From the cell containing the given text, extract its center point as [x, y] coordinate. 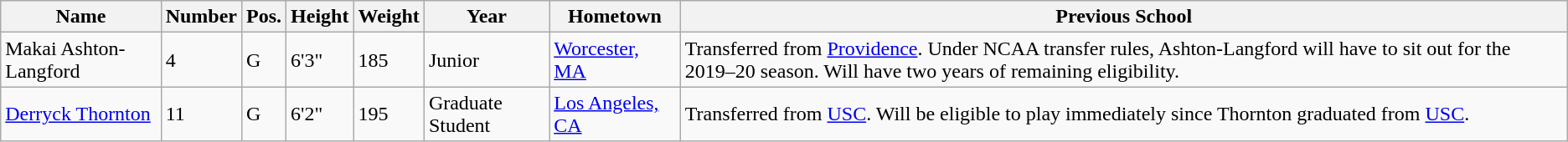
11 [201, 114]
Derryck Thornton [80, 114]
Weight [389, 17]
Height [320, 17]
Graduate Student [486, 114]
Pos. [263, 17]
Junior [486, 60]
Year [486, 17]
Worcester, MA [615, 60]
Number [201, 17]
Makai Ashton-Langford [80, 60]
6'2" [320, 114]
185 [389, 60]
Transferred from USC. Will be eligible to play immediately since Thornton graduated from USC. [1124, 114]
Los Angeles, CA [615, 114]
Name [80, 17]
4 [201, 60]
6'3" [320, 60]
195 [389, 114]
Previous School [1124, 17]
Hometown [615, 17]
